Detect which cell encompasses the target text, then output its (x, y) center coordinate. 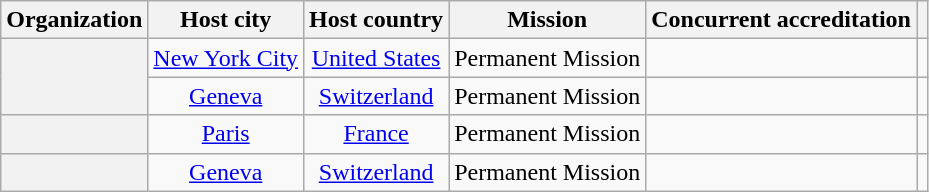
France (376, 134)
Host country (376, 20)
Organization (74, 20)
Mission (548, 20)
New York City (226, 58)
United States (376, 58)
Host city (226, 20)
Paris (226, 134)
Concurrent accreditation (782, 20)
